Capture the cell that displays the provided text and extract its [X, Y] central coordinate. 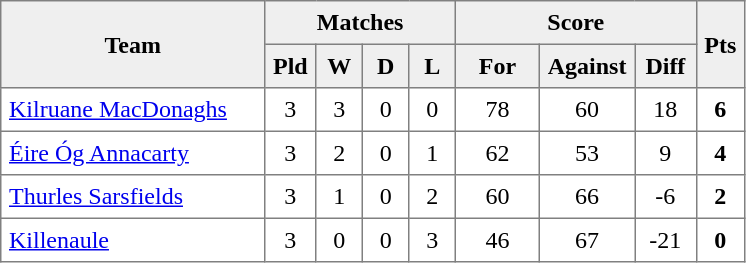
66 [586, 197]
L [432, 66]
4 [720, 153]
W [339, 66]
Team [133, 44]
Pld [290, 66]
Pts [720, 44]
Matches [360, 23]
18 [666, 110]
-6 [666, 197]
Against [586, 66]
78 [497, 110]
53 [586, 153]
62 [497, 153]
9 [666, 153]
46 [497, 240]
Diff [666, 66]
D [385, 66]
6 [720, 110]
-21 [666, 240]
Éire Óg Annacarty [133, 153]
Score [576, 23]
Kilruane MacDonaghs [133, 110]
Killenaule [133, 240]
For [497, 66]
67 [586, 240]
Thurles Sarsfields [133, 197]
